Find where the given text appears and provide that cell's center as (x, y) coordinate. 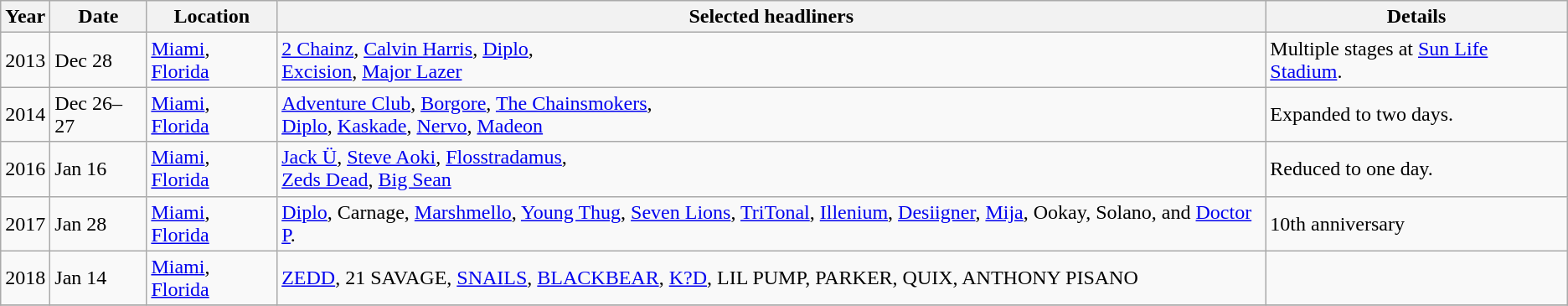
2016 (25, 169)
2013 (25, 60)
Jan 16 (99, 169)
2018 (25, 278)
Year (25, 17)
Jan 28 (99, 223)
Location (212, 17)
Dec 28 (99, 60)
2017 (25, 223)
10th anniversary (1416, 223)
Details (1416, 17)
2 Chainz, Calvin Harris, Diplo,Excision, Major Lazer (771, 60)
Diplo, Carnage, Marshmello, Young Thug, Seven Lions, TriTonal, Illenium, Desiigner, Mija, Ookay, Solano, and Doctor P. (771, 223)
Adventure Club, Borgore, The Chainsmokers, Diplo, Kaskade, Nervo, Madeon (771, 114)
Expanded to two days. (1416, 114)
ZEDD, 21 SAVAGE, SNAILS, BLACKBEAR, K?D, LIL PUMP, PARKER, QUIX, ANTHONY PISANO (771, 278)
Jack Ü, Steve Aoki, Flosstradamus,Zeds Dead, Big Sean (771, 169)
Jan 14 (99, 278)
Selected headliners (771, 17)
Dec 26–27 (99, 114)
2014 (25, 114)
Reduced to one day. (1416, 169)
Multiple stages at Sun Life Stadium. (1416, 60)
Date (99, 17)
